Locate the cell with the specified text and output its (x, y) center coordinate. 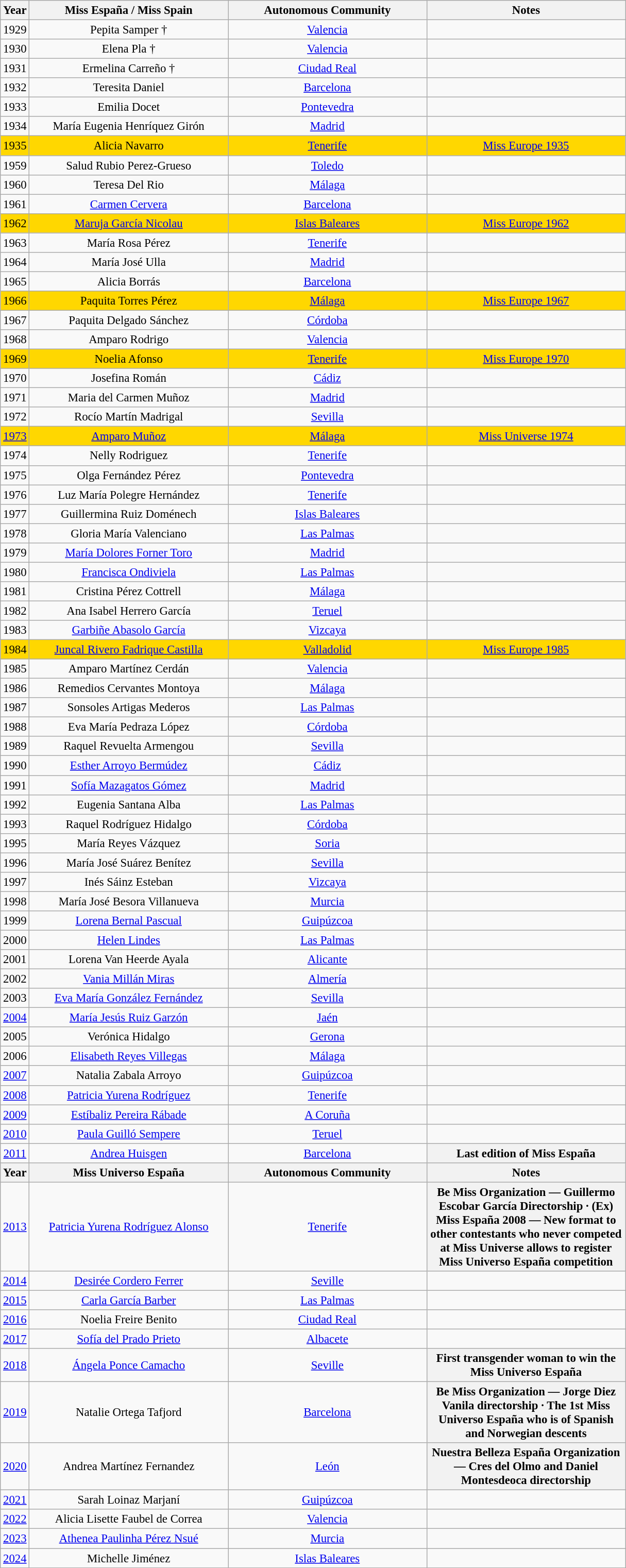
2017 (15, 1339)
Be Miss Organization — Jorge Diez Vanila directorship · The 1st Miss Universo España who is of Spanish and Norwegian descents (526, 1413)
1997 (15, 882)
Carmen Cervera (129, 204)
2000 (15, 940)
María Dolores Forner Toro (129, 553)
Gerona (327, 1037)
Esther Arroyo Bermúdez (129, 766)
Eugenia Santana Alba (129, 804)
Raquel Revuelta Armengou (129, 747)
2011 (15, 1153)
2019 (15, 1413)
2018 (15, 1365)
1967 (15, 320)
Juncal Rivero Fadrique Castilla (129, 650)
Paquita Delgado Sánchez (129, 320)
2003 (15, 998)
Nuestra Belleza España Organization — Cres del Olmo and Daniel Montesdeoca directorship (526, 1466)
Natalia Zabala Arroyo (129, 1076)
Ermelina Carreño † (129, 69)
Miss Universe 1974 (526, 436)
Sofía Mazagatos Gómez (129, 785)
Almería (327, 979)
Emilia Docet (129, 107)
1976 (15, 495)
1929 (15, 30)
Eva María Pedraza López (129, 727)
Desirée Cordero Ferrer (129, 1281)
1969 (15, 359)
Miss Europe 1935 (526, 146)
1981 (15, 592)
2022 (15, 1520)
A Coruña (327, 1115)
María Reyes Vázquez (129, 843)
2016 (15, 1320)
Paquita Torres Pérez (129, 301)
2004 (15, 1018)
1961 (15, 204)
Miss España / Miss Spain (129, 10)
Eva María González Fernández (129, 998)
Ana Isabel Herrero García (129, 611)
Raquel Rodríguez Hidalgo (129, 824)
Sarah Loinaz Marjaní (129, 1500)
Lorena Van Heerde Ayala (129, 959)
2002 (15, 979)
Noelia Freire Benito (129, 1320)
Michelle Jiménez (129, 1558)
Teresa Del Rio (129, 184)
Soria (327, 843)
1971 (15, 398)
Andrea Huisgen (129, 1153)
León (327, 1466)
Amparo Rodrigo (129, 340)
1974 (15, 456)
Gloria María Valenciano (129, 533)
María Eugenia Henríquez Girón (129, 126)
Josefina Román (129, 378)
Patricia Yurena Rodríguez Alonso (129, 1226)
2009 (15, 1115)
Patricia Yurena Rodríguez (129, 1095)
2007 (15, 1076)
1990 (15, 766)
Miss Europe 1970 (526, 359)
1978 (15, 533)
Cristina Pérez Cottrell (129, 592)
Andrea Martínez Fernandez (129, 1466)
2023 (15, 1539)
Amparo Martínez Cerdán (129, 669)
Valladolid (327, 650)
Estíbaliz Pereira Rábade (129, 1115)
2021 (15, 1500)
1989 (15, 747)
Alicia Lisette Faubel de Correa (129, 1520)
Verónica Hidalgo (129, 1037)
Sofía del Prado Prieto (129, 1339)
1992 (15, 804)
María José Suárez Benítez (129, 863)
1963 (15, 243)
Remedios Cervantes Montoya (129, 688)
María José Besora Villanueva (129, 901)
Salud Rubio Perez-Grueso (129, 165)
Ángela Ponce Camacho (129, 1365)
1988 (15, 727)
Lorena Bernal Pascual (129, 921)
1991 (15, 785)
Teresita Daniel (129, 88)
Jaén (327, 1018)
Alicia Borrás (129, 281)
Natalie Ortega Tafjord (129, 1413)
1979 (15, 553)
1931 (15, 69)
Last edition of Miss España (526, 1153)
Vania Millán Miras (129, 979)
Miss Europe 1962 (526, 223)
Pepita Samper † (129, 30)
Paula Guilló Sempere (129, 1134)
Noelia Afonso (129, 359)
1933 (15, 107)
1975 (15, 475)
Athenea Paulinha Pérez Nsué (129, 1539)
María Jesús Ruiz Garzón (129, 1018)
1995 (15, 843)
Maria del Carmen Muñoz (129, 398)
1960 (15, 184)
1962 (15, 223)
1986 (15, 688)
Maruja García Nicolau (129, 223)
María Rosa Pérez (129, 243)
Inés Sáinz Esteban (129, 882)
1982 (15, 611)
1984 (15, 650)
1959 (15, 165)
Albacete (327, 1339)
2001 (15, 959)
1987 (15, 707)
1973 (15, 436)
2024 (15, 1558)
Miss Universo España (129, 1173)
2006 (15, 1056)
Guillermina Ruiz Doménech (129, 514)
1965 (15, 281)
1930 (15, 49)
Nelly Rodriguez (129, 456)
Sonsoles Artigas Mederos (129, 707)
2008 (15, 1095)
1998 (15, 901)
Rocío Martín Madrigal (129, 417)
1980 (15, 572)
1966 (15, 301)
1985 (15, 669)
2015 (15, 1300)
Olga Fernández Pérez (129, 475)
Elisabeth Reyes Villegas (129, 1056)
Garbiñe Abasolo García (129, 630)
Francisca Ondiviela (129, 572)
2010 (15, 1134)
1999 (15, 921)
1996 (15, 863)
Amparo Muñoz (129, 436)
Helen Lindes (129, 940)
1934 (15, 126)
Luz María Polegre Hernández (129, 495)
1983 (15, 630)
Toledo (327, 165)
Alicia Navarro (129, 146)
2014 (15, 1281)
1972 (15, 417)
1932 (15, 88)
2013 (15, 1226)
1935 (15, 146)
1964 (15, 262)
Miss Europe 1967 (526, 301)
María José Ulla (129, 262)
Miss Europe 1985 (526, 650)
1977 (15, 514)
2020 (15, 1466)
2005 (15, 1037)
Elena Pla † (129, 49)
1993 (15, 824)
First transgender woman to win the Miss Universo España (526, 1365)
1970 (15, 378)
Alicante (327, 959)
1968 (15, 340)
Carla García Barber (129, 1300)
